Locate the cell with the specified text and output its (X, Y) center coordinate. 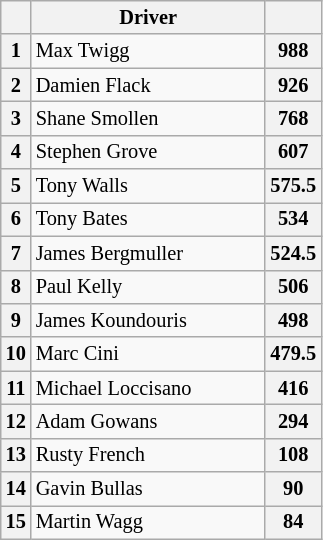
926 (293, 85)
Driver (148, 17)
768 (293, 118)
294 (293, 421)
8 (16, 287)
416 (293, 388)
9 (16, 320)
13 (16, 455)
506 (293, 287)
988 (293, 51)
12 (16, 421)
Adam Gowans (148, 421)
Tony Bates (148, 219)
84 (293, 522)
James Koundouris (148, 320)
14 (16, 489)
575.5 (293, 186)
10 (16, 354)
Stephen Grove (148, 152)
108 (293, 455)
Marc Cini (148, 354)
Tony Walls (148, 186)
Paul Kelly (148, 287)
5 (16, 186)
15 (16, 522)
6 (16, 219)
7 (16, 253)
Gavin Bullas (148, 489)
3 (16, 118)
Martin Wagg (148, 522)
607 (293, 152)
479.5 (293, 354)
4 (16, 152)
524.5 (293, 253)
Max Twigg (148, 51)
Michael Loccisano (148, 388)
90 (293, 489)
534 (293, 219)
Damien Flack (148, 85)
498 (293, 320)
James Bergmuller (148, 253)
11 (16, 388)
Shane Smollen (148, 118)
1 (16, 51)
Rusty French (148, 455)
2 (16, 85)
